Output the (X, Y) coordinate of the center of the cell containing the given text.  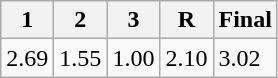
2 (80, 20)
1.55 (80, 58)
R (186, 20)
3 (134, 20)
1.00 (134, 58)
3.02 (245, 58)
Final (245, 20)
1 (28, 20)
2.69 (28, 58)
2.10 (186, 58)
